Search for the cell housing the specified text and yield its (x, y) center coordinate. 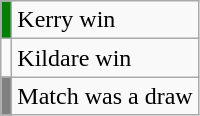
Kerry win (105, 20)
Match was a draw (105, 96)
Kildare win (105, 58)
